Capture the cell that displays the provided text and extract its (x, y) central coordinate. 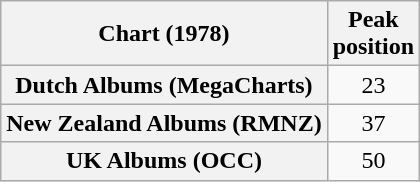
UK Albums (OCC) (164, 161)
37 (373, 123)
Chart (1978) (164, 34)
Dutch Albums (MegaCharts) (164, 85)
Peakposition (373, 34)
50 (373, 161)
New Zealand Albums (RMNZ) (164, 123)
23 (373, 85)
